Scan for the cell matching the given text and deliver its (X, Y) coordinate at center. 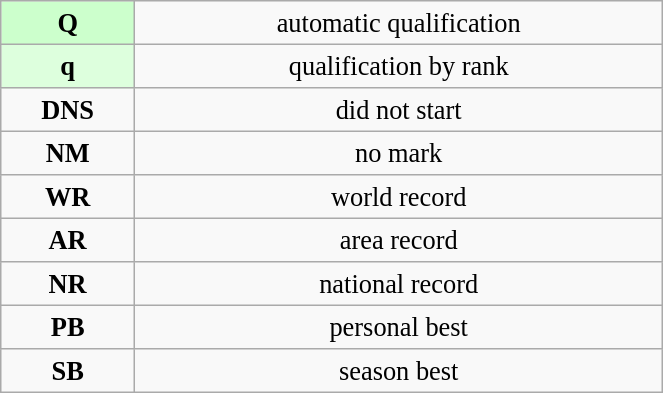
did not start (399, 109)
WR (68, 197)
automatic qualification (399, 22)
PB (68, 327)
world record (399, 197)
SB (68, 371)
q (68, 66)
area record (399, 240)
national record (399, 284)
personal best (399, 327)
NM (68, 153)
DNS (68, 109)
AR (68, 240)
NR (68, 284)
no mark (399, 153)
Q (68, 22)
season best (399, 371)
qualification by rank (399, 66)
